Provide the [X, Y] coordinate of the cell's center where the given text is located.  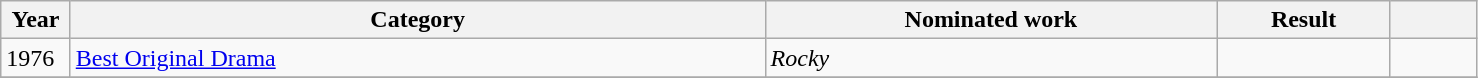
Best Original Drama [418, 58]
1976 [36, 58]
Result [1304, 20]
Nominated work [991, 20]
Year [36, 20]
Category [418, 20]
Rocky [991, 58]
